For the text-containing cell, return its midpoint in [x, y] coordinate format. 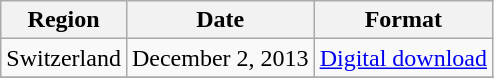
Format [403, 20]
December 2, 2013 [220, 58]
Date [220, 20]
Digital download [403, 58]
Switzerland [64, 58]
Region [64, 20]
